Capture the cell that displays the provided text and extract its (X, Y) central coordinate. 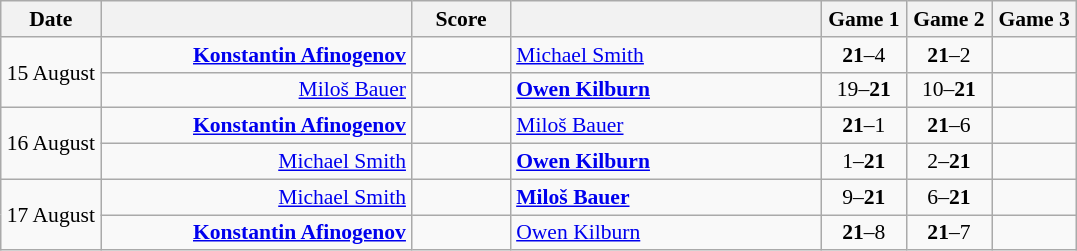
Date (51, 19)
21–6 (948, 126)
21–2 (948, 55)
9–21 (864, 197)
Game 2 (948, 19)
21–1 (864, 126)
15 August (51, 72)
21–7 (948, 233)
1–21 (864, 162)
17 August (51, 214)
2–21 (948, 162)
19–21 (864, 90)
Game 3 (1034, 19)
21–8 (864, 233)
6–21 (948, 197)
10–21 (948, 90)
21–4 (864, 55)
Score (461, 19)
Game 1 (864, 19)
16 August (51, 144)
